Extract the (X, Y) coordinate from the center of the cell holding the provided text.  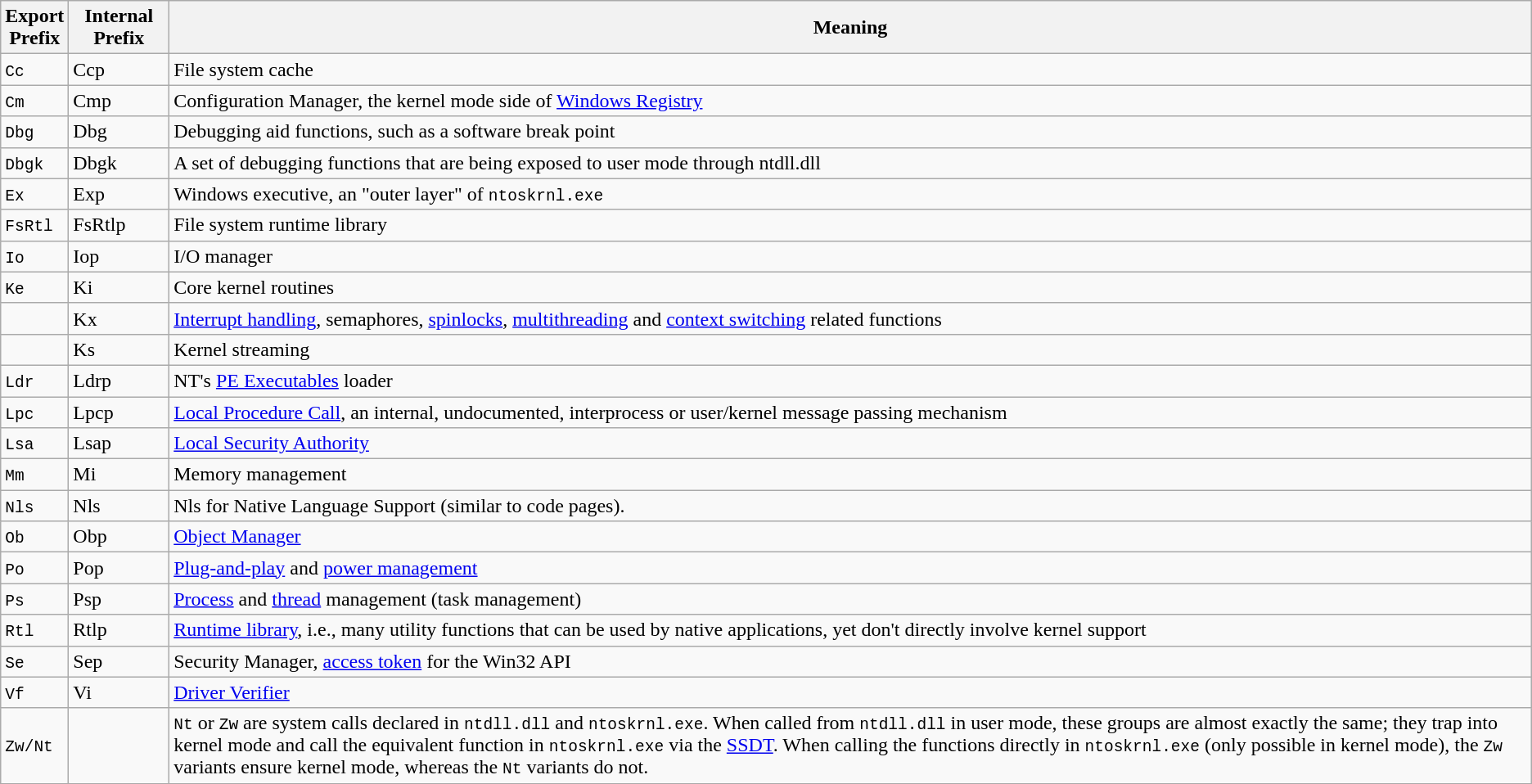
Vf (34, 692)
Security Manager, access token for the Win32 API (851, 661)
Debugging aid functions, such as a software break point (851, 132)
Configuration Manager, the kernel mode side of Windows Registry (851, 101)
Exp (119, 194)
File system runtime library (851, 225)
Local Security Authority (851, 444)
Core kernel routines (851, 287)
Mi (119, 475)
Ks (119, 349)
I/O manager (851, 256)
Rtlp (119, 630)
NT's PE Executables loader (851, 381)
Ob (34, 537)
Windows executive, an "outer layer" of ntoskrnl.exe (851, 194)
Interrupt handling, semaphores, spinlocks, multithreading and context switching related functions (851, 318)
Lpcp (119, 412)
FsRtlp (119, 225)
Sep (119, 661)
Ex (34, 194)
Process and thread management (task management) (851, 599)
Internal Prefix (119, 28)
Plug-and-play and power management (851, 568)
Obp (119, 537)
FsRtl (34, 225)
Ccp (119, 70)
Local Procedure Call, an internal, undocumented, interprocess or user/kernel message passing mechanism (851, 412)
Rtl (34, 630)
Ldr (34, 381)
Lpc (34, 412)
Meaning (851, 28)
Kernel streaming (851, 349)
Lsap (119, 444)
Io (34, 256)
Mm (34, 475)
Ke (34, 287)
Memory management (851, 475)
Ki (119, 287)
Cmp (119, 101)
Pop (119, 568)
Kx (119, 318)
Psp (119, 599)
Ps (34, 599)
Zw/Nt (34, 746)
Runtime library, i.e., many utility functions that can be used by native applications, yet don't directly involve kernel support (851, 630)
ExportPrefix (34, 28)
File system cache (851, 70)
Lsa (34, 444)
Object Manager (851, 537)
Se (34, 661)
Po (34, 568)
Nls for Native Language Support (similar to code pages). (851, 506)
Iop (119, 256)
A set of debugging functions that are being exposed to user mode through ntdll.dll (851, 163)
Cc (34, 70)
Cm (34, 101)
Vi (119, 692)
Ldrp (119, 381)
Driver Verifier (851, 692)
